Return (x, y) of the center of cell containing provided text 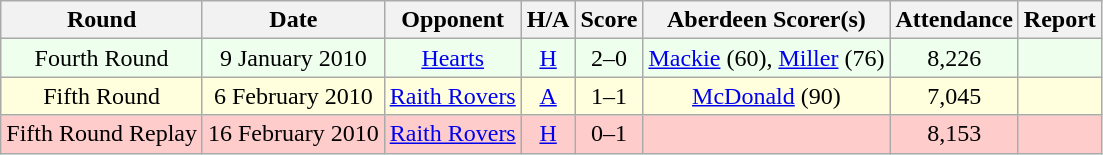
Report (1060, 20)
Attendance (954, 20)
McDonald (90) (766, 96)
Fourth Round (102, 58)
1–1 (609, 96)
8,226 (954, 58)
6 February 2010 (293, 96)
Fifth Round (102, 96)
Score (609, 20)
H/A (548, 20)
Hearts (452, 58)
Date (293, 20)
Aberdeen Scorer(s) (766, 20)
A (548, 96)
7,045 (954, 96)
Opponent (452, 20)
Mackie (60), Miller (76) (766, 58)
16 February 2010 (293, 134)
8,153 (954, 134)
Fifth Round Replay (102, 134)
Round (102, 20)
9 January 2010 (293, 58)
2–0 (609, 58)
0–1 (609, 134)
